Provide the (X, Y) coordinate of the cell's center where the given text is located.  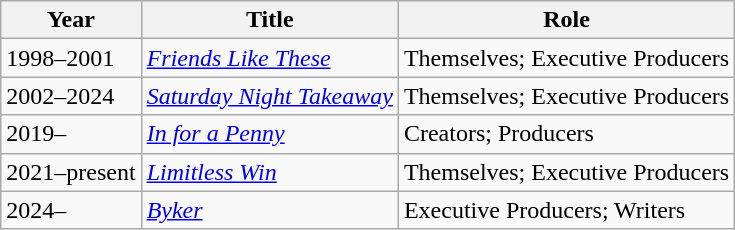
Role (566, 20)
Year (71, 20)
1998–2001 (71, 58)
2024– (71, 210)
Limitless Win (270, 172)
In for a Penny (270, 134)
Friends Like These (270, 58)
Saturday Night Takeaway (270, 96)
2021–present (71, 172)
2019– (71, 134)
Creators; Producers (566, 134)
2002–2024 (71, 96)
Byker (270, 210)
Executive Producers; Writers (566, 210)
Title (270, 20)
